For the text-containing cell, return its midpoint in [x, y] coordinate format. 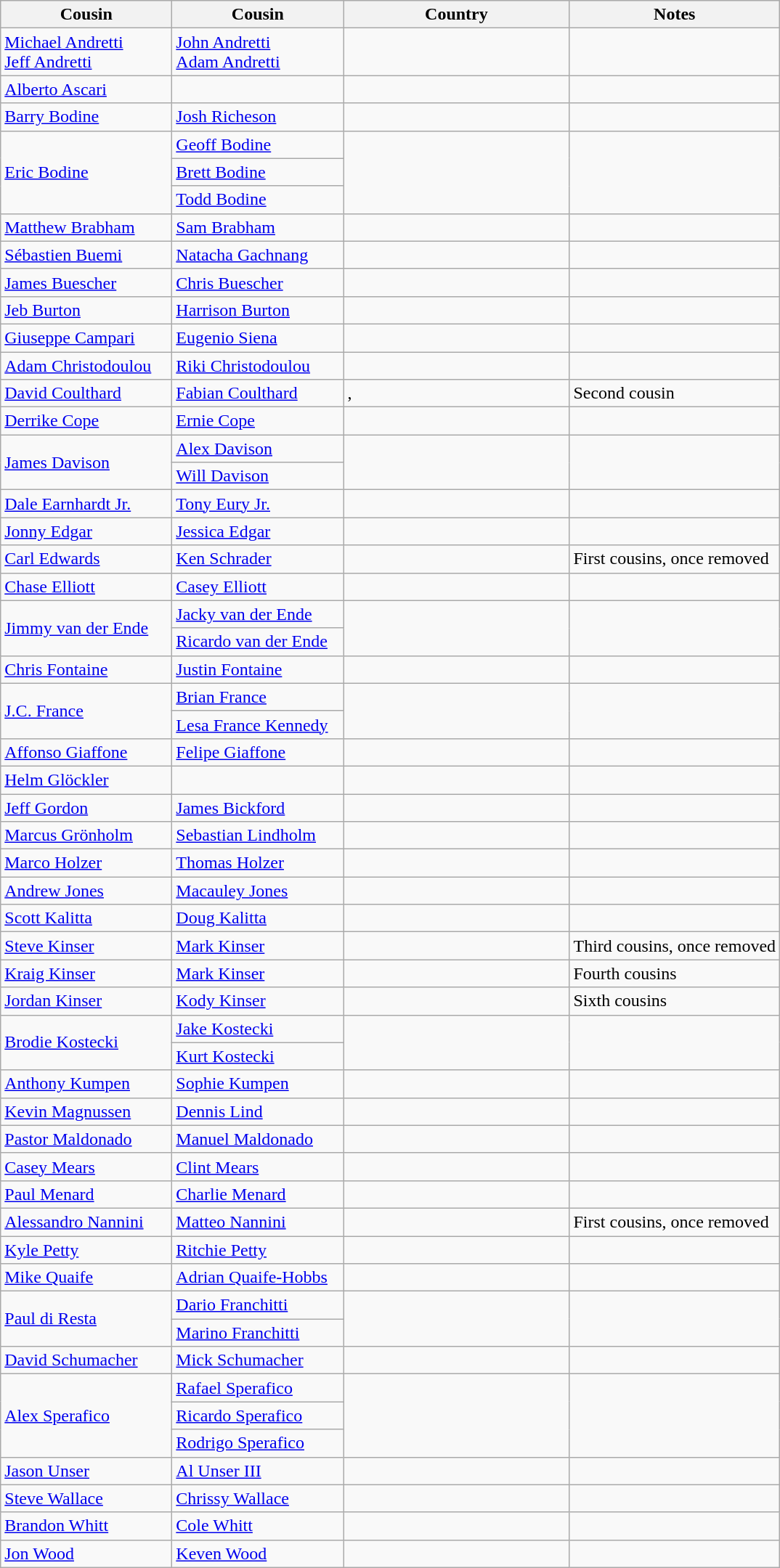
Marino Franchitti [258, 1333]
Ricardo van der Ende [258, 642]
Brett Bodine [258, 172]
Marco Holzer [86, 863]
Fabian Coulthard [258, 393]
Macauley Jones [258, 891]
Todd Bodine [258, 200]
Al Unser III [258, 1471]
Jordan Kinser [86, 1001]
Justin Fontaine [258, 669]
Ernie Cope [258, 421]
Chris Fontaine [86, 669]
Adam Christodoulou [86, 365]
Notes [675, 15]
Rafael Sperafico [258, 1388]
Paul Menard [86, 1194]
Matthew Brabham [86, 227]
Alessandro Nannini [86, 1222]
J.C. France [86, 711]
Dario Franchitti [258, 1305]
Kyle Petty [86, 1249]
Helm Glöckler [86, 780]
Dale Earnhardt Jr. [86, 504]
Casey Elliott [258, 587]
Jon Wood [86, 1553]
Steve Wallace [86, 1498]
Thomas Holzer [258, 863]
Riki Christodoulou [258, 365]
Giuseppe Campari [86, 338]
Harrison Burton [258, 310]
Kurt Kostecki [258, 1056]
Barry Bodine [86, 117]
Brandon Whitt [86, 1526]
Clint Mears [258, 1167]
Andrew Jones [86, 891]
Marcus Grönholm [86, 836]
Brian France [258, 697]
Paul di Resta [86, 1319]
Michael AndrettiJeff Andretti [86, 52]
Chris Buescher [258, 282]
Anthony Kumpen [86, 1084]
Jason Unser [86, 1471]
Kevin Magnussen [86, 1111]
Affonso Giaffone [86, 752]
Kraig Kinser [86, 973]
James Buescher [86, 282]
Geoff Bodine [258, 144]
Felipe Giaffone [258, 752]
, [456, 393]
Lesa France Kennedy [258, 724]
Sixth cousins [675, 1001]
Jimmy van der Ende [86, 628]
Chase Elliott [86, 587]
Tony Eury Jr. [258, 504]
Mike Quaife [86, 1278]
Alberto Ascari [86, 89]
Jacky van der Ende [258, 614]
David Schumacher [86, 1360]
Ricardo Sperafico [258, 1416]
Jeff Gordon [86, 808]
Matteo Nannini [258, 1222]
Dennis Lind [258, 1111]
Brodie Kostecki [86, 1042]
Manuel Maldonado [258, 1139]
Sophie Kumpen [258, 1084]
Ken Schrader [258, 559]
Jessica Edgar [258, 531]
Second cousin [675, 393]
David Coulthard [86, 393]
John AndrettiAdam Andretti [258, 52]
Steve Kinser [86, 946]
Pastor Maldonado [86, 1139]
Derrike Cope [86, 421]
Kody Kinser [258, 1001]
Alex Sperafico [86, 1416]
Fourth cousins [675, 973]
Third cousins, once removed [675, 946]
Will Davison [258, 476]
James Bickford [258, 808]
James Davison [86, 462]
Doug Kalitta [258, 918]
Mick Schumacher [258, 1360]
Sebastian Lindholm [258, 836]
Eugenio Siena [258, 338]
Charlie Menard [258, 1194]
Sébastien Buemi [86, 255]
Jeb Burton [86, 310]
Eric Bodine [86, 172]
Cole Whitt [258, 1526]
Natacha Gachnang [258, 255]
Jonny Edgar [86, 531]
Chrissy Wallace [258, 1498]
Rodrigo Sperafico [258, 1443]
Adrian Quaife-Hobbs [258, 1278]
Jake Kostecki [258, 1029]
Keven Wood [258, 1553]
Scott Kalitta [86, 918]
Casey Mears [86, 1167]
Carl Edwards [86, 559]
Country [456, 15]
Sam Brabham [258, 227]
Ritchie Petty [258, 1249]
Josh Richeson [258, 117]
Alex Davison [258, 449]
